Extract the (X, Y) coordinate from the center of the cell holding the provided text.  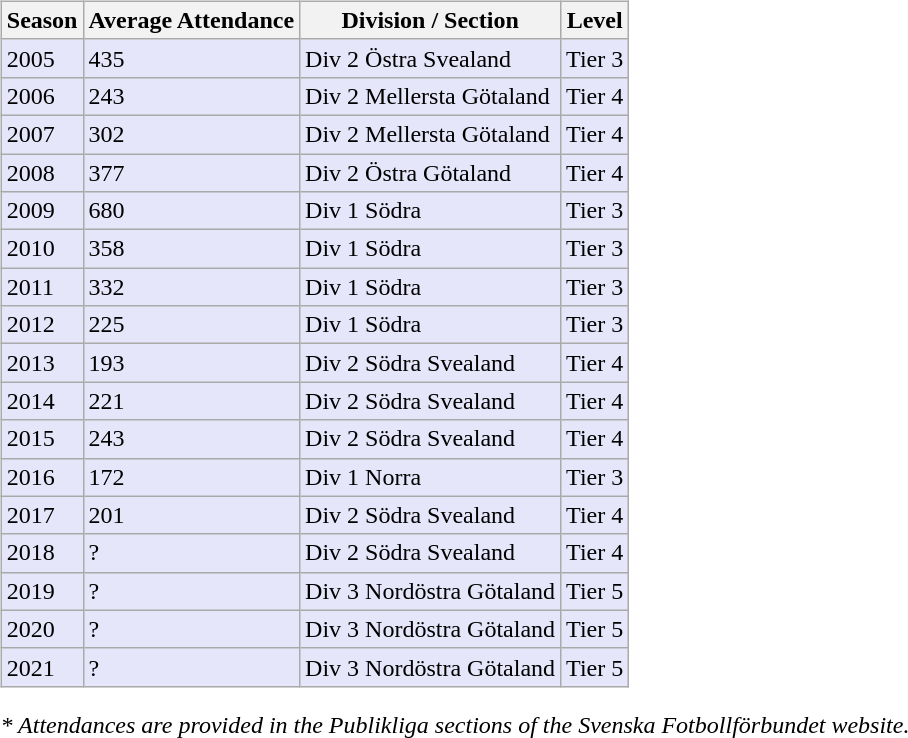
332 (192, 287)
2013 (42, 363)
2007 (42, 134)
2019 (42, 591)
2008 (42, 173)
377 (192, 173)
2010 (42, 249)
2018 (42, 553)
Average Attendance (192, 20)
Level (595, 20)
2011 (42, 287)
2015 (42, 439)
Div 2 Östra Götaland (430, 173)
2005 (42, 58)
172 (192, 477)
2021 (42, 667)
Division / Section (430, 20)
2016 (42, 477)
Div 2 Östra Svealand (430, 58)
435 (192, 58)
193 (192, 363)
2017 (42, 515)
2020 (42, 629)
2006 (42, 96)
221 (192, 401)
680 (192, 211)
2014 (42, 401)
225 (192, 325)
358 (192, 249)
Season (42, 20)
2009 (42, 211)
2012 (42, 325)
Div 1 Norra (430, 477)
302 (192, 134)
201 (192, 515)
